Identify which cell holds the provided text, then report its (x, y) central coordinate. 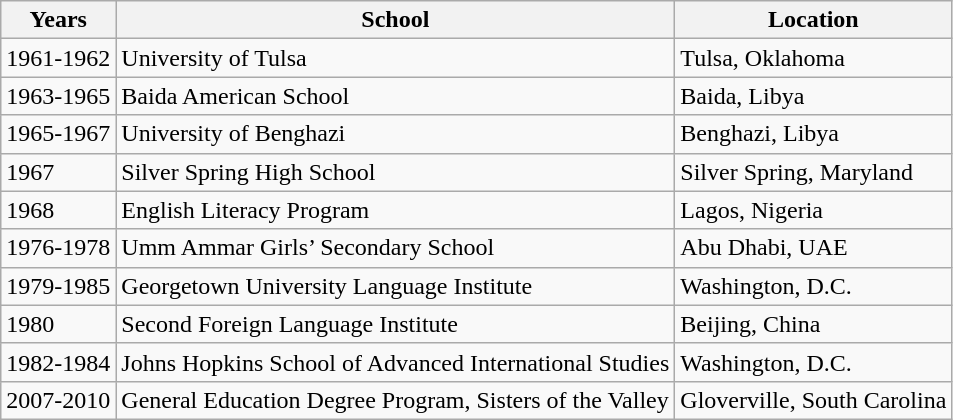
Baida American School (396, 96)
1976-1978 (58, 248)
Baida, Libya (814, 96)
1961-1962 (58, 58)
School (396, 20)
Second Foreign Language Institute (396, 324)
Abu Dhabi, UAE (814, 248)
2007-2010 (58, 400)
Georgetown University Language Institute (396, 286)
Silver Spring High School (396, 172)
Benghazi, Libya (814, 134)
Lagos, Nigeria (814, 210)
Years (58, 20)
University of Tulsa (396, 58)
Location (814, 20)
Gloverville, South Carolina (814, 400)
1963-1965 (58, 96)
English Literacy Program (396, 210)
1979-1985 (58, 286)
Tulsa, Oklahoma (814, 58)
1965-1967 (58, 134)
University of Benghazi (396, 134)
General Education Degree Program, Sisters of the Valley (396, 400)
1968 (58, 210)
Johns Hopkins School of Advanced International Studies (396, 362)
Umm Ammar Girls’ Secondary School (396, 248)
Beijing, China (814, 324)
Silver Spring, Maryland (814, 172)
1982-1984 (58, 362)
1967 (58, 172)
1980 (58, 324)
